Return the [X, Y] coordinate for the center point of the cell that contains the specified text.  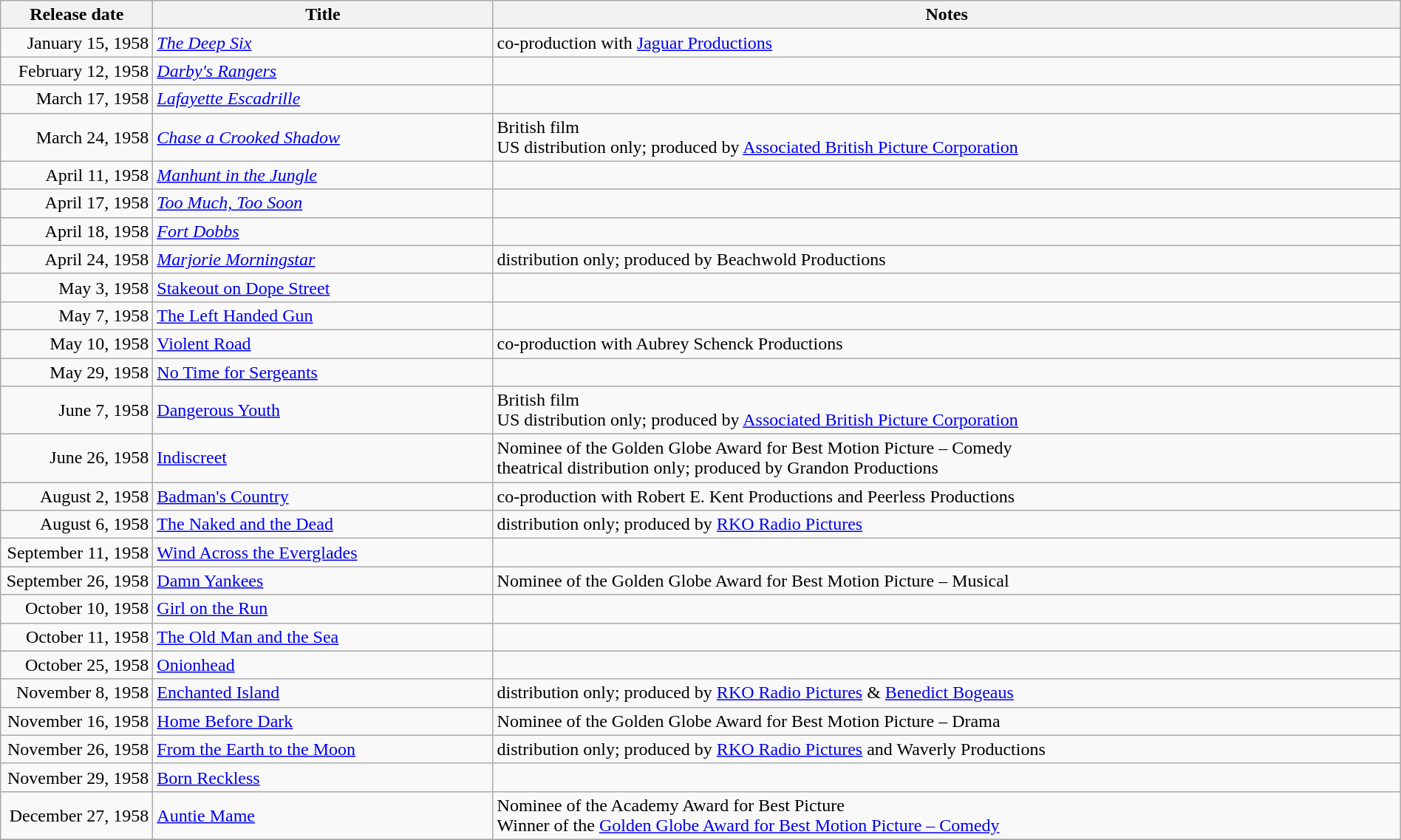
Onionhead [323, 665]
Nominee of the Golden Globe Award for Best Motion Picture – Comedytheatrical distribution only; produced by Grandon Productions [947, 458]
Darby's Rangers [323, 71]
Fort Dobbs [323, 231]
October 25, 1958 [77, 665]
May 3, 1958 [77, 287]
Manhunt in the Jungle [323, 175]
Auntie Mame [323, 816]
February 12, 1958 [77, 71]
From the Earth to the Moon [323, 749]
Marjorie Morningstar [323, 259]
The Naked and the Dead [323, 525]
Wind Across the Everglades [323, 553]
August 2, 1958 [77, 496]
March 17, 1958 [77, 99]
Nominee of the Academy Award for Best PictureWinner of the Golden Globe Award for Best Motion Picture – Comedy [947, 816]
June 26, 1958 [77, 458]
co-production with Robert E. Kent Productions and Peerless Productions [947, 496]
April 11, 1958 [77, 175]
The Deep Six [323, 43]
October 10, 1958 [77, 609]
Lafayette Escadrille [323, 99]
distribution only; produced by RKO Radio Pictures and Waverly Productions [947, 749]
September 26, 1958 [77, 581]
Release date [77, 15]
September 11, 1958 [77, 553]
Home Before Dark [323, 721]
May 10, 1958 [77, 344]
December 27, 1958 [77, 816]
November 26, 1958 [77, 749]
distribution only; produced by Beachwold Productions [947, 259]
Nominee of the Golden Globe Award for Best Motion Picture – Musical [947, 581]
The Old Man and the Sea [323, 637]
April 18, 1958 [77, 231]
Nominee of the Golden Globe Award for Best Motion Picture – Drama [947, 721]
Dangerous Youth [323, 411]
Too Much, Too Soon [323, 203]
Notes [947, 15]
Stakeout on Dope Street [323, 287]
Title [323, 15]
Girl on the Run [323, 609]
March 24, 1958 [77, 137]
distribution only; produced by RKO Radio Pictures & Benedict Bogeaus [947, 693]
November 8, 1958 [77, 693]
August 6, 1958 [77, 525]
The Left Handed Gun [323, 315]
Enchanted Island [323, 693]
co-production with Jaguar Productions [947, 43]
Badman's Country [323, 496]
Chase a Crooked Shadow [323, 137]
October 11, 1958 [77, 637]
Violent Road [323, 344]
May 7, 1958 [77, 315]
November 16, 1958 [77, 721]
May 29, 1958 [77, 372]
Indiscreet [323, 458]
April 17, 1958 [77, 203]
Born Reckless [323, 777]
distribution only; produced by RKO Radio Pictures [947, 525]
June 7, 1958 [77, 411]
Damn Yankees [323, 581]
April 24, 1958 [77, 259]
No Time for Sergeants [323, 372]
co-production with Aubrey Schenck Productions [947, 344]
January 15, 1958 [77, 43]
November 29, 1958 [77, 777]
